Search for the cell housing the specified text and yield its (x, y) center coordinate. 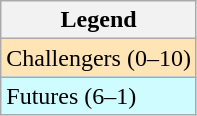
Legend (99, 20)
Challengers (0–10) (99, 58)
Futures (6–1) (99, 96)
